Pinpoint the cell where the given text exists, returning its (X, Y) midpoint coordinate. 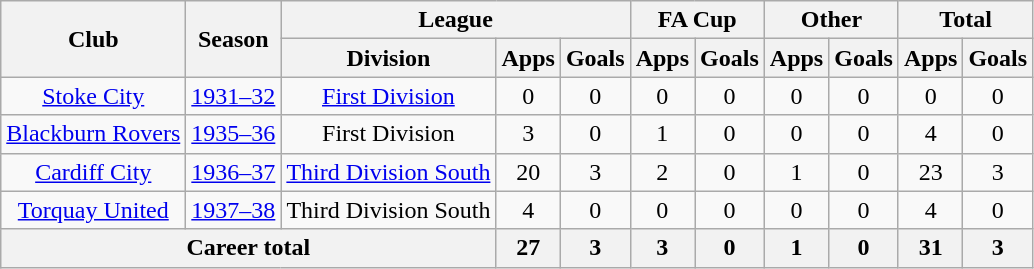
Other (831, 20)
Division (388, 58)
2 (662, 172)
Career total (248, 248)
Blackburn Rovers (94, 134)
Total (965, 20)
1936–37 (234, 172)
23 (930, 172)
1935–36 (234, 134)
Cardiff City (94, 172)
Stoke City (94, 96)
20 (528, 172)
1931–32 (234, 96)
FA Cup (697, 20)
1937–38 (234, 210)
Club (94, 39)
27 (528, 248)
Torquay United (94, 210)
Season (234, 39)
League (456, 20)
31 (930, 248)
